Capture the cell that displays the provided text and extract its [x, y] central coordinate. 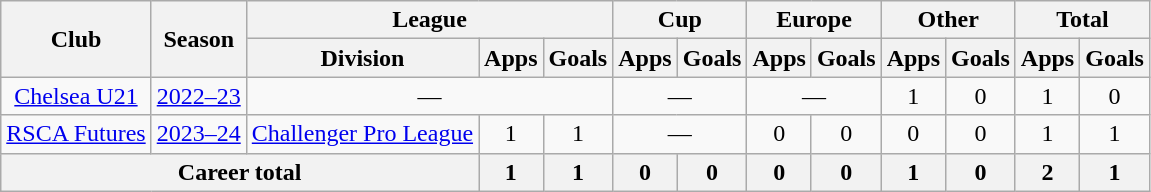
RSCA Futures [76, 134]
Career total [240, 172]
Club [76, 39]
Total [1082, 20]
Europe [814, 20]
Challenger Pro League [362, 134]
Other [948, 20]
Cup [680, 20]
Chelsea U21 [76, 96]
2022–23 [198, 96]
2 [1047, 172]
2023–24 [198, 134]
League [429, 20]
Division [362, 58]
Season [198, 39]
